Capture the cell that displays the provided text and extract its (X, Y) central coordinate. 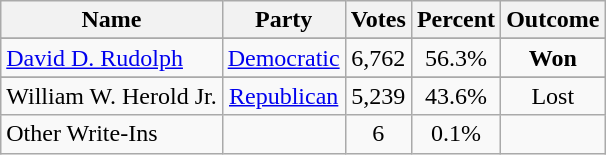
Votes (378, 20)
Name (112, 20)
Democratic (284, 58)
William W. Herold Jr. (112, 96)
6,762 (378, 58)
Lost (553, 96)
Republican (284, 96)
Percent (456, 20)
Outcome (553, 20)
Won (553, 58)
56.3% (456, 58)
Party (284, 20)
6 (378, 134)
David D. Rudolph (112, 58)
43.6% (456, 96)
0.1% (456, 134)
Other Write-Ins (112, 134)
5,239 (378, 96)
